Locate the cell with the specified text and output its (X, Y) center coordinate. 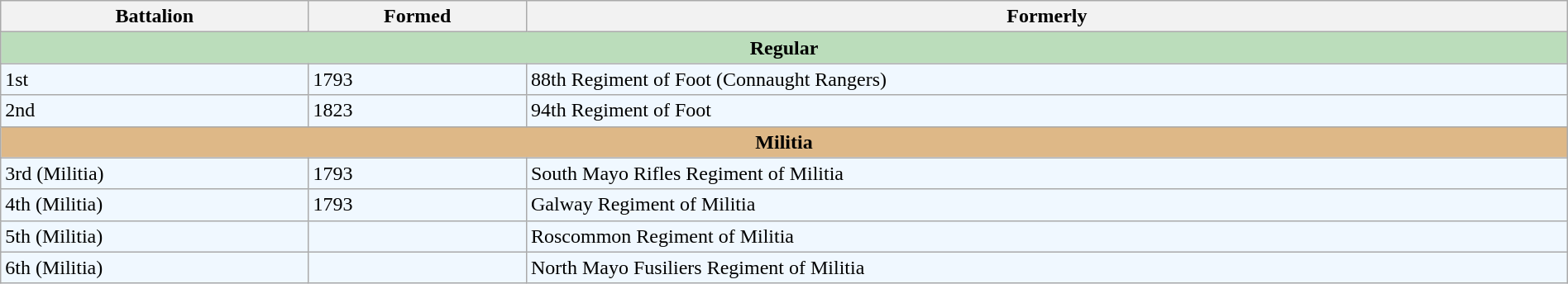
2nd (155, 111)
Regular (784, 48)
3rd (Militia) (155, 173)
Battalion (155, 17)
Formerly (1047, 17)
1st (155, 79)
94th Regiment of Foot (1047, 111)
North Mayo Fusiliers Regiment of Militia (1047, 267)
Galway Regiment of Militia (1047, 205)
4th (Militia) (155, 205)
Roscommon Regiment of Militia (1047, 236)
5th (Militia) (155, 236)
Formed (418, 17)
South Mayo Rifles Regiment of Militia (1047, 173)
1823 (418, 111)
Militia (784, 142)
6th (Militia) (155, 267)
88th Regiment of Foot (Connaught Rangers) (1047, 79)
